From the cell containing the given text, extract its center point as [X, Y] coordinate. 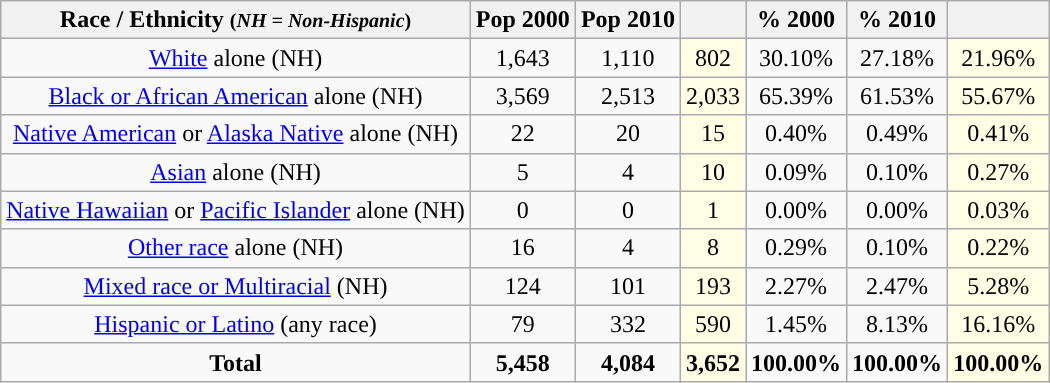
332 [628, 324]
124 [522, 286]
3,652 [712, 362]
5.28% [998, 286]
0.49% [898, 134]
Pop 2000 [522, 20]
55.67% [998, 96]
Native American or Alaska Native alone (NH) [236, 134]
0.40% [796, 134]
61.53% [898, 96]
15 [712, 134]
% 2000 [796, 20]
Race / Ethnicity (NH = Non-Hispanic) [236, 20]
Hispanic or Latino (any race) [236, 324]
2.47% [898, 286]
0.27% [998, 172]
30.10% [796, 58]
% 2010 [898, 20]
21.96% [998, 58]
1,110 [628, 58]
2,033 [712, 96]
1 [712, 210]
White alone (NH) [236, 58]
101 [628, 286]
0.03% [998, 210]
27.18% [898, 58]
10 [712, 172]
2,513 [628, 96]
5,458 [522, 362]
Total [236, 362]
Native Hawaiian or Pacific Islander alone (NH) [236, 210]
Pop 2010 [628, 20]
2.27% [796, 286]
Black or African American alone (NH) [236, 96]
Asian alone (NH) [236, 172]
20 [628, 134]
0.09% [796, 172]
3,569 [522, 96]
16.16% [998, 324]
5 [522, 172]
8.13% [898, 324]
Mixed race or Multiracial (NH) [236, 286]
8 [712, 248]
0.22% [998, 248]
65.39% [796, 96]
Other race alone (NH) [236, 248]
79 [522, 324]
4,084 [628, 362]
193 [712, 286]
0.41% [998, 134]
1,643 [522, 58]
22 [522, 134]
1.45% [796, 324]
802 [712, 58]
0.29% [796, 248]
590 [712, 324]
16 [522, 248]
